From the cell containing the given text, extract its center point as [X, Y] coordinate. 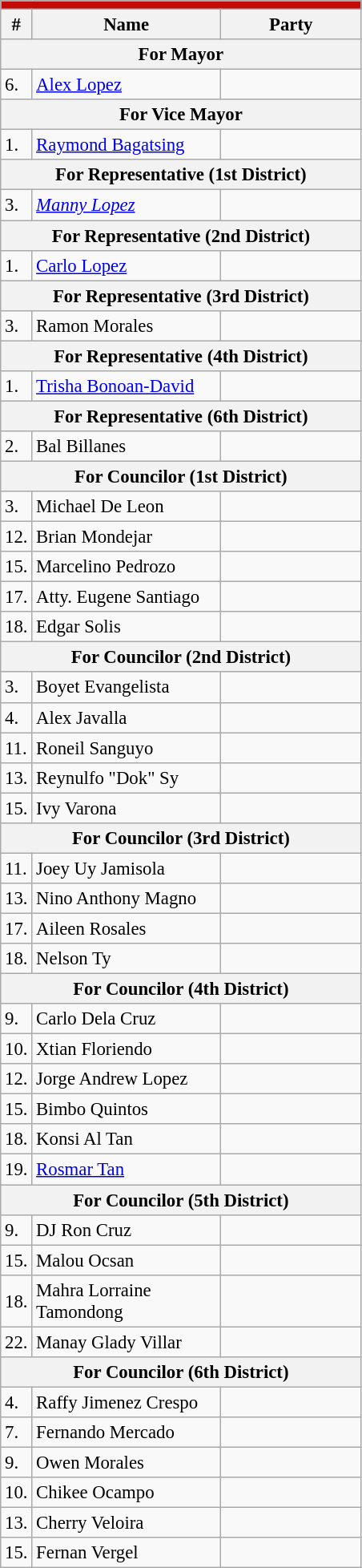
Alex Javalla [127, 717]
Chikee Ocampo [127, 1493]
2. [16, 447]
22. [16, 1342]
For Councilor (6th District) [181, 1372]
Michael De Leon [127, 507]
For Representative (2nd District) [181, 236]
For Councilor (2nd District) [181, 657]
Alex Lopez [127, 85]
Nelson Ty [127, 959]
DJ Ron Cruz [127, 1230]
Aileen Rosales [127, 928]
Boyet Evangelista [127, 688]
Atty. Eugene Santiago [127, 597]
Ivy Varona [127, 808]
Manay Glady Villar [127, 1342]
Nino Anthony Magno [127, 899]
Roneil Sanguyo [127, 748]
Carlo Dela Cruz [127, 1019]
For Representative (6th District) [181, 416]
For Representative (3rd District) [181, 296]
Raffy Jimenez Crespo [127, 1402]
Mahra Lorraine Tamondong [127, 1300]
Name [127, 25]
For Councilor (3rd District) [181, 839]
Party [291, 25]
Joey Uy Jamisola [127, 868]
Manny Lopez [127, 205]
Carlo Lopez [127, 265]
For Councilor (1st District) [181, 476]
Cherry Veloira [127, 1523]
For Representative (1st District) [181, 176]
# [16, 25]
Owen Morales [127, 1462]
For Councilor (4th District) [181, 989]
Konsi Al Tan [127, 1139]
Fernan Vergel [127, 1553]
Bimbo Quintos [127, 1109]
Brian Mondejar [127, 537]
For Mayor [181, 55]
19. [16, 1170]
Ramon Morales [127, 325]
Xtian Floriendo [127, 1049]
Malou Ocsan [127, 1260]
Trisha Bonoan-David [127, 386]
Marcelino Pedrozo [127, 567]
Bal Billanes [127, 447]
7. [16, 1433]
Fernando Mercado [127, 1433]
6. [16, 85]
Reynulfo "Dok" Sy [127, 778]
Jorge Andrew Lopez [127, 1079]
For Vice Mayor [181, 115]
For Councilor (5th District) [181, 1200]
Edgar Solis [127, 627]
For Representative (4th District) [181, 356]
Rosmar Tan [127, 1170]
Raymond Bagatsing [127, 145]
